Output the (x, y) coordinate of the center of the cell containing the given text.  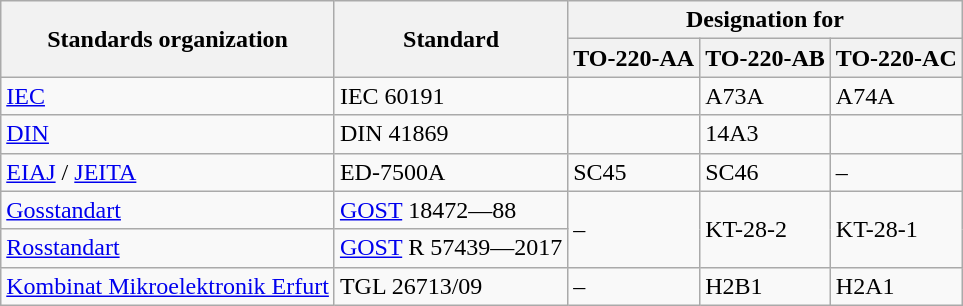
DIN (168, 134)
TO-220-AB (766, 58)
KT-28-2 (766, 229)
GOST R 57439—2017 (450, 248)
KT-28-1 (896, 229)
TO-220-AA (634, 58)
Standard (450, 39)
14A3 (766, 134)
Gosstandart (168, 210)
TO-220-AC (896, 58)
DIN 41869 (450, 134)
EIAJ / JEITA (168, 172)
Kombinat Mikroelektronik Erfurt (168, 286)
H2B1 (766, 286)
A73A (766, 96)
Standards organization (168, 39)
GOST 18472—88 (450, 210)
A74A (896, 96)
H2A1 (896, 286)
SC45 (634, 172)
TGL 26713/09 (450, 286)
IEC (168, 96)
Rosstandart (168, 248)
IEC 60191 (450, 96)
SC46 (766, 172)
Designation for (766, 20)
ED-7500A (450, 172)
